Identify which cell holds the provided text, then report its (X, Y) central coordinate. 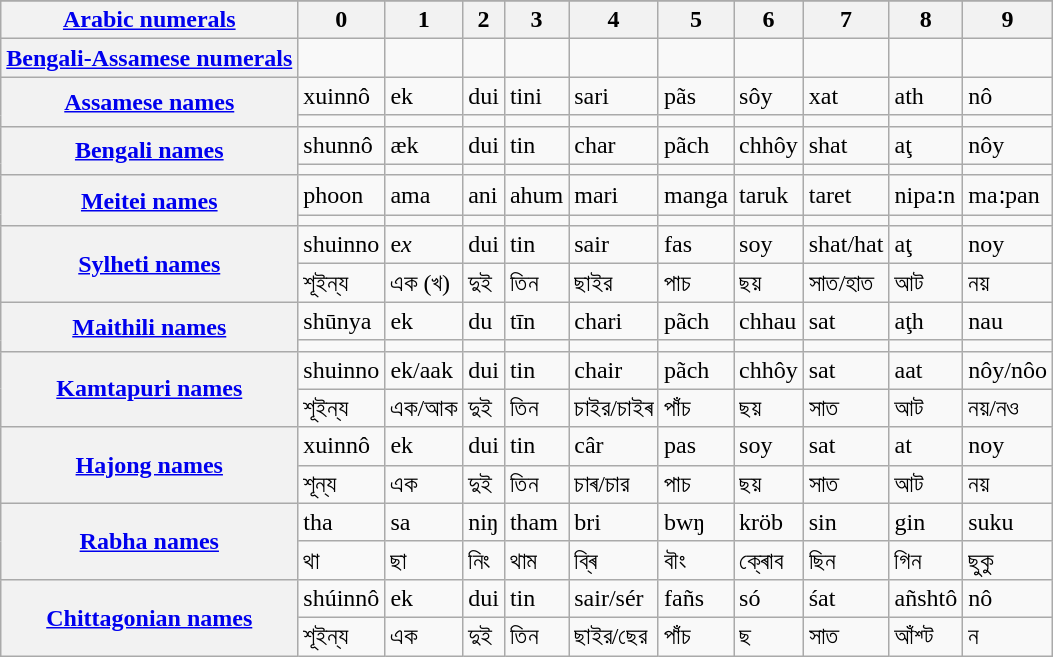
শূন্য (342, 484)
sôy (769, 96)
ani (484, 195)
3 (536, 20)
2 (484, 20)
mari (614, 195)
câr (614, 446)
ma꞉pan (1008, 195)
ath (926, 96)
Rabha names (150, 541)
Kamtapuri names (150, 389)
ছাইর (614, 283)
বৗং (696, 560)
tīn (536, 321)
থাম (536, 560)
du (484, 321)
nipa꞉n (926, 195)
niŋ (484, 522)
সাত/হাত (846, 283)
এক (খ) (424, 283)
ছাইর/ছের (614, 636)
nau (1008, 321)
Hajong names (150, 465)
ahum (536, 195)
sa (424, 522)
fañs (696, 598)
shat (846, 145)
8 (926, 20)
nôy/nôo (1008, 370)
shūnya (342, 321)
kröb (769, 522)
ছিন (846, 560)
Assamese names (150, 102)
shunnô (342, 145)
sair/sér (614, 598)
7 (846, 20)
shat/hat (846, 245)
bri (614, 522)
Arabic numerals (150, 20)
ন (1008, 636)
tham (536, 522)
ক্ৰোব (769, 560)
taruk (769, 195)
sin (846, 522)
এক/আক (424, 408)
Chittagonian names (150, 617)
añshtô (926, 598)
ব্ৰি (614, 560)
ছ (769, 636)
Bengali names (150, 150)
sair (614, 245)
Sylheti names (150, 264)
sari (614, 96)
xat (846, 96)
আঁশ্ট (926, 636)
aţh (926, 321)
থা (342, 560)
নয়/নও (1008, 408)
chhau (769, 321)
ex (424, 245)
ছুকু (1008, 560)
suku (1008, 522)
fas (696, 245)
pãs (696, 96)
só (769, 598)
manga (696, 195)
ছা (424, 560)
Bengali-Assamese numerals (150, 58)
tha (342, 522)
chair (614, 370)
9 (1008, 20)
1 (424, 20)
nôy (1008, 145)
6 (769, 20)
গিন (926, 560)
tini (536, 96)
gin (926, 522)
phoon (342, 195)
æk (424, 145)
pas (696, 446)
ama (424, 195)
5 (696, 20)
Maithili names (150, 326)
নিং (484, 560)
taret (846, 195)
chari (614, 321)
0 (342, 20)
aat (926, 370)
at (926, 446)
ek/aak (424, 370)
4 (614, 20)
shúinnô (342, 598)
śat (846, 598)
Meitei names (150, 200)
চাৰ/চার (614, 484)
bwŋ (696, 522)
char (614, 145)
চাইর/চাইৰ (614, 408)
